Provide the (X, Y) coordinate of the cell's center where the given text is located.  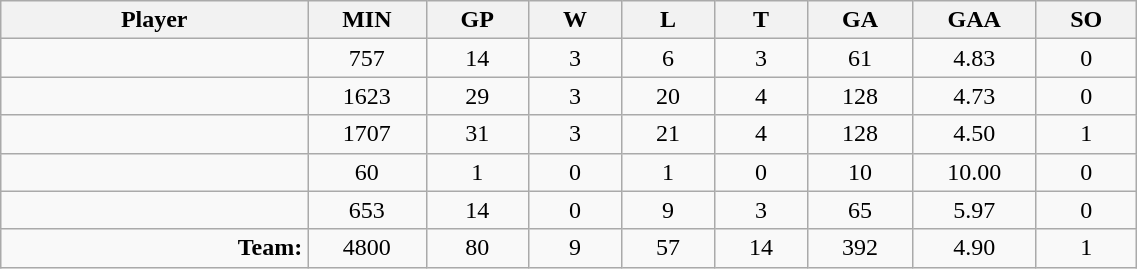
65 (860, 210)
653 (367, 210)
4.83 (974, 58)
6 (668, 58)
31 (477, 134)
1623 (367, 96)
61 (860, 58)
Team: (154, 248)
4800 (367, 248)
W (574, 20)
4.50 (974, 134)
757 (367, 58)
GAA (974, 20)
GP (477, 20)
Player (154, 20)
T (762, 20)
57 (668, 248)
L (668, 20)
10.00 (974, 172)
392 (860, 248)
60 (367, 172)
80 (477, 248)
MIN (367, 20)
GA (860, 20)
1707 (367, 134)
SO (1086, 20)
4.90 (974, 248)
20 (668, 96)
10 (860, 172)
4.73 (974, 96)
29 (477, 96)
21 (668, 134)
5.97 (974, 210)
